From the cell containing the given text, extract its center point as [X, Y] coordinate. 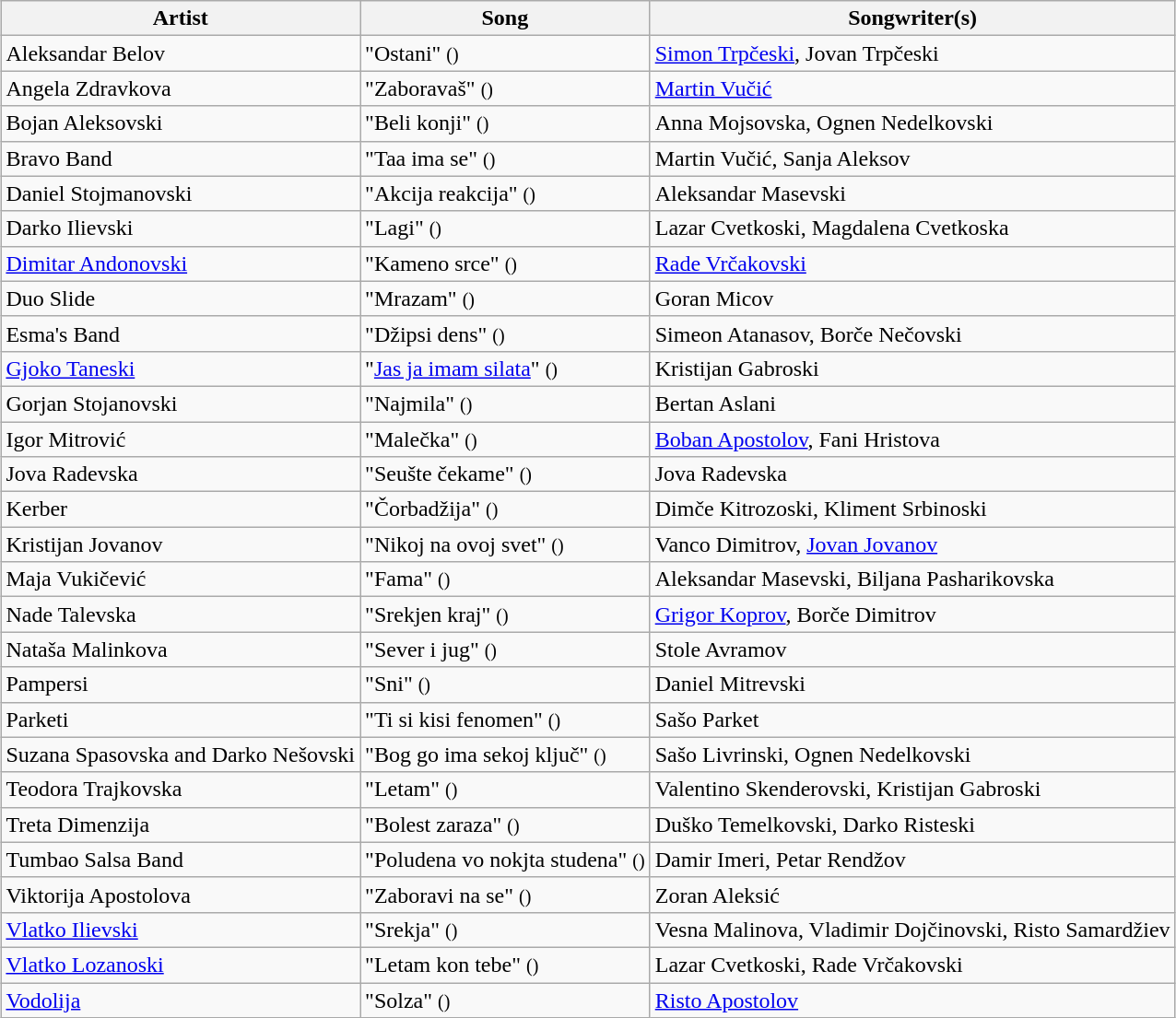
Sašo Parket [912, 720]
"Letam" () [505, 790]
Bojan Aleksovski [181, 123]
Bertan Aslani [912, 404]
Teodora Trajkovska [181, 790]
Zoran Aleksić [912, 895]
Maja Vukičević [181, 579]
Martin Vučić, Sanja Aleksov [912, 158]
"Seušte čekame" () [505, 474]
"Bolest zaraza" () [505, 825]
Vanco Dimitrov, Jovan Jovanov [912, 544]
Dimče Kitrozoski, Kliment Srbinoski [912, 509]
"Beli konji" () [505, 123]
Lazar Cvetkoski, Rade Vrčakovski [912, 965]
Bravo Band [181, 158]
Lazar Cvetkoski, Magdalena Cvetkoska [912, 228]
Risto Apostolov [912, 1000]
Daniel Stojmanovski [181, 193]
Aleksandar Belov [181, 53]
Nade Talevska [181, 614]
Songwriter(s) [912, 18]
Angela Zdravkova [181, 88]
"Akcija reakcija" () [505, 193]
"Nikoj na ovoj svet" () [505, 544]
Valentino Skenderovski, Kristijan Gabroski [912, 790]
Song [505, 18]
"Jas ja imam silata" () [505, 369]
Parketi [181, 720]
Simon Trpčeski, Jovan Trpčeski [912, 53]
Artist [181, 18]
"Džipsi dens" () [505, 333]
"Zaboravaš" () [505, 88]
Esma's Band [181, 333]
"Ti si kisi fenomen" () [505, 720]
Aleksandar Masevski [912, 193]
"Čorbadžiјa" () [505, 509]
Kristijan Jovanov [181, 544]
"Zaboravi na se" () [505, 895]
"Taa ima se" () [505, 158]
Damir Imeri, Petar Rendžov [912, 860]
Goran Micov [912, 298]
"Fama" () [505, 579]
Grigor Koprov, Borče Dimitrov [912, 614]
"Poludena vo nokjta studena" () [505, 860]
Tumbao Salsa Band [181, 860]
Vesna Malinova, Vladimir Dojčinovski, Risto Samardžiev [912, 930]
Simeon Atanasov, Borče Nečovski [912, 333]
"Ostani" () [505, 53]
Gjoko Taneski [181, 369]
Daniel Mitrevski [912, 685]
Stole Avramov [912, 649]
Vlatko Lozanoski [181, 965]
"Kameno srce" () [505, 263]
"Srekjen kraj" () [505, 614]
Pampersi [181, 685]
"Solza" () [505, 1000]
Dimitar Andonovski [181, 263]
Aleksandar Masevski, Biljana Pasharikovska [912, 579]
"Srekja" () [505, 930]
Kristijan Gabroski [912, 369]
Suzana Spasovska and Darko Nešovski [181, 755]
Sašo Livrinski, Ognen Nedelkovski [912, 755]
"Mrazam" () [505, 298]
Vodolija [181, 1000]
"Sever i jug" () [505, 649]
Treta Dimenzija [181, 825]
"Malečka" () [505, 439]
Viktorija Apostolova [181, 895]
Kerber [181, 509]
Vlatko Ilievski [181, 930]
Anna Mojsovska, Ognen Nedelkovski [912, 123]
Igor Mitrović [181, 439]
Boban Apostolov, Fani Hristova [912, 439]
Martin Vučić [912, 88]
Duško Temelkovski, Darko Risteski [912, 825]
"Sni" () [505, 685]
Nataša Malinkova [181, 649]
"Letam kon tebe" () [505, 965]
Rade Vrčakovski [912, 263]
Gorjan Stojanovski [181, 404]
"Bog go ima sekoј ključ" () [505, 755]
"Lagi" () [505, 228]
"Najmila" () [505, 404]
Duo Slide [181, 298]
Darko Ilievski [181, 228]
